Output the [X, Y] coordinate of the center of the cell containing the given text.  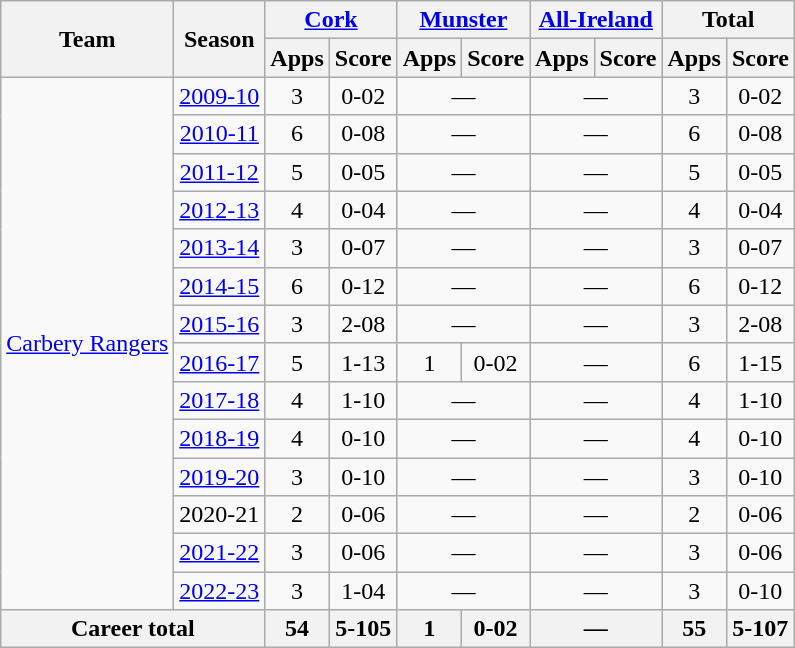
Munster [463, 20]
2017-18 [220, 400]
Carbery Rangers [88, 344]
2013-14 [220, 248]
55 [694, 629]
Career total [133, 629]
2016-17 [220, 362]
5-105 [363, 629]
2022-23 [220, 591]
2011-12 [220, 172]
54 [297, 629]
5-107 [760, 629]
All-Ireland [596, 20]
2018-19 [220, 438]
Team [88, 39]
Cork [331, 20]
1-13 [363, 362]
2009-10 [220, 96]
2012-13 [220, 210]
2021-22 [220, 553]
2014-15 [220, 286]
Season [220, 39]
Total [728, 20]
2010-11 [220, 134]
2019-20 [220, 477]
2020-21 [220, 515]
2015-16 [220, 324]
1-04 [363, 591]
1-15 [760, 362]
